Identify which cell holds the provided text, then report its [x, y] central coordinate. 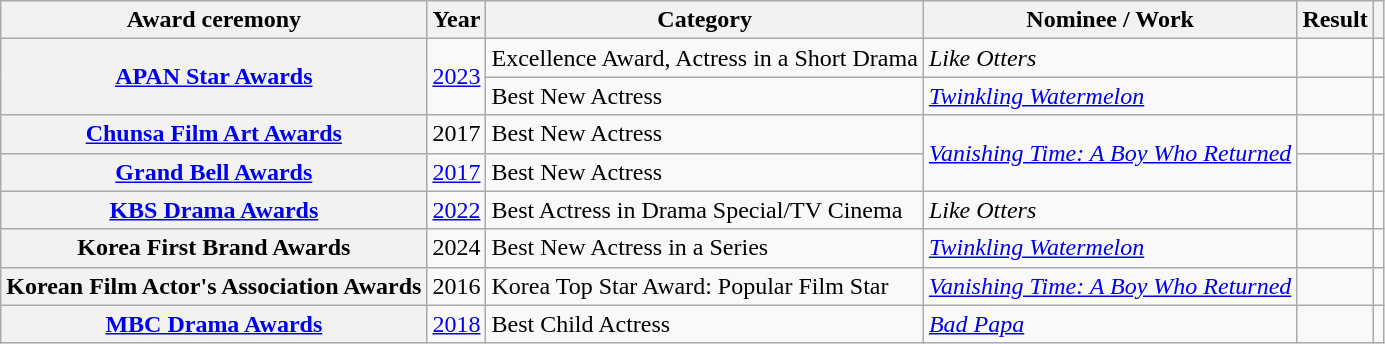
Best Actress in Drama Special/TV Cinema [704, 210]
Best Child Actress [704, 324]
2018 [456, 324]
2016 [456, 286]
Korea First Brand Awards [214, 248]
Nominee / Work [1110, 20]
Best New Actress in a Series [704, 248]
Chunsa Film Art Awards [214, 134]
Year [456, 20]
KBS Drama Awards [214, 210]
MBC Drama Awards [214, 324]
Grand Bell Awards [214, 172]
Bad Papa [1110, 324]
2023 [456, 77]
Award ceremony [214, 20]
Korea Top Star Award: Popular Film Star [704, 286]
Category [704, 20]
Korean Film Actor's Association Awards [214, 286]
Excellence Award, Actress in a Short Drama [704, 58]
Result [1335, 20]
APAN Star Awards [214, 77]
2024 [456, 248]
2022 [456, 210]
